Search for the cell housing the specified text and yield its [x, y] center coordinate. 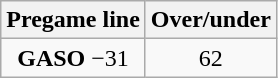
GASO −31 [74, 58]
Pregame line [74, 20]
Over/under [210, 20]
62 [210, 58]
